Return the [x, y] coordinate for the center point of the cell that contains the specified text.  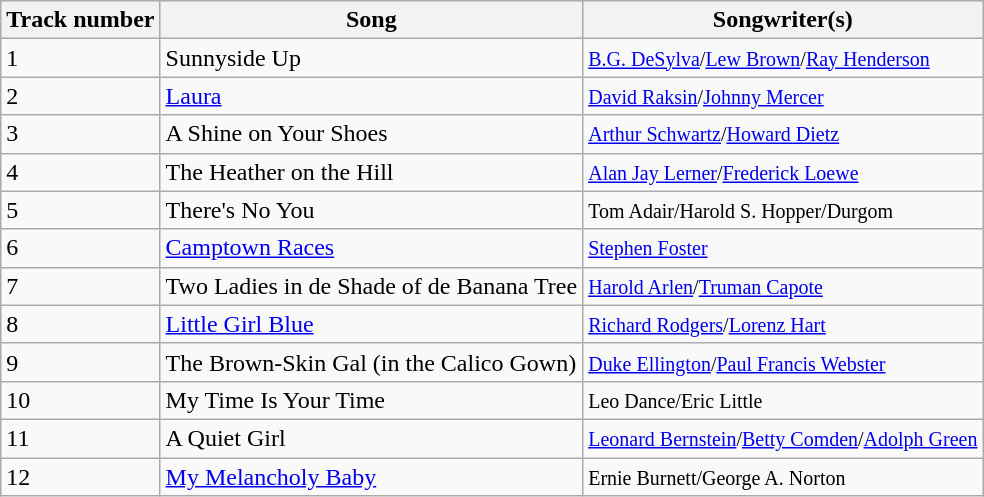
4 [80, 172]
Laura [372, 96]
Duke Ellington/Paul Francis Webster [783, 362]
Ernie Burnett/George A. Norton [783, 477]
Arthur Schwartz/Howard Dietz [783, 134]
Harold Arlen/Truman Capote [783, 286]
There's No You [372, 210]
6 [80, 248]
Alan Jay Lerner/Frederick Loewe [783, 172]
My Time Is Your Time [372, 400]
Track number [80, 20]
B.G. DeSylva/Lew Brown/Ray Henderson [783, 58]
8 [80, 324]
Camptown Races [372, 248]
10 [80, 400]
Leonard Bernstein/Betty Comden/Adolph Green [783, 438]
7 [80, 286]
A Quiet Girl [372, 438]
My Melancholy Baby [372, 477]
A Shine on Your Shoes [372, 134]
The Heather on the Hill [372, 172]
2 [80, 96]
Little Girl Blue [372, 324]
Richard Rodgers/Lorenz Hart [783, 324]
David Raksin/Johnny Mercer [783, 96]
3 [80, 134]
11 [80, 438]
Leo Dance/Eric Little [783, 400]
Songwriter(s) [783, 20]
Sunnyside Up [372, 58]
Stephen Foster [783, 248]
1 [80, 58]
Tom Adair/Harold S. Hopper/Durgom [783, 210]
Song [372, 20]
The Brown-Skin Gal (in the Calico Gown) [372, 362]
12 [80, 477]
5 [80, 210]
Two Ladies in de Shade of de Banana Tree [372, 286]
9 [80, 362]
